From the cell containing the given text, extract its center point as (x, y) coordinate. 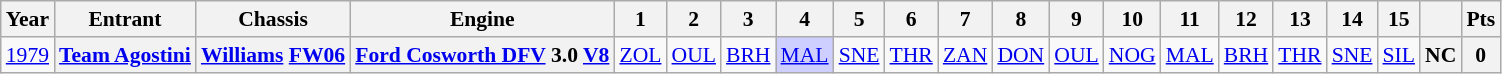
7 (965, 19)
0 (1480, 55)
Williams FW06 (273, 55)
ZOL (640, 55)
14 (1352, 19)
13 (1300, 19)
Chassis (273, 19)
8 (1020, 19)
Year (28, 19)
Ford Cosworth DFV 3.0 V8 (482, 55)
1979 (28, 55)
Engine (482, 19)
5 (860, 19)
Team Agostini (125, 55)
NC (1440, 55)
2 (694, 19)
1 (640, 19)
6 (912, 19)
10 (1132, 19)
9 (1076, 19)
12 (1246, 19)
Pts (1480, 19)
4 (805, 19)
11 (1190, 19)
DON (1020, 55)
Entrant (125, 19)
15 (1398, 19)
3 (748, 19)
SIL (1398, 55)
NOG (1132, 55)
ZAN (965, 55)
